Pinpoint the cell where the given text exists, returning its (X, Y) midpoint coordinate. 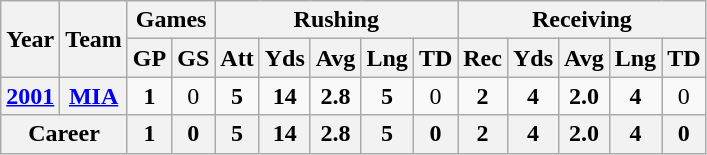
Receiving (582, 20)
GS (194, 58)
Rec (483, 58)
MIA (94, 96)
Career (64, 134)
Games (170, 20)
Year (30, 39)
2001 (30, 96)
Rushing (336, 20)
Team (94, 39)
Att (237, 58)
GP (149, 58)
